For the text-containing cell, return its midpoint in (x, y) coordinate format. 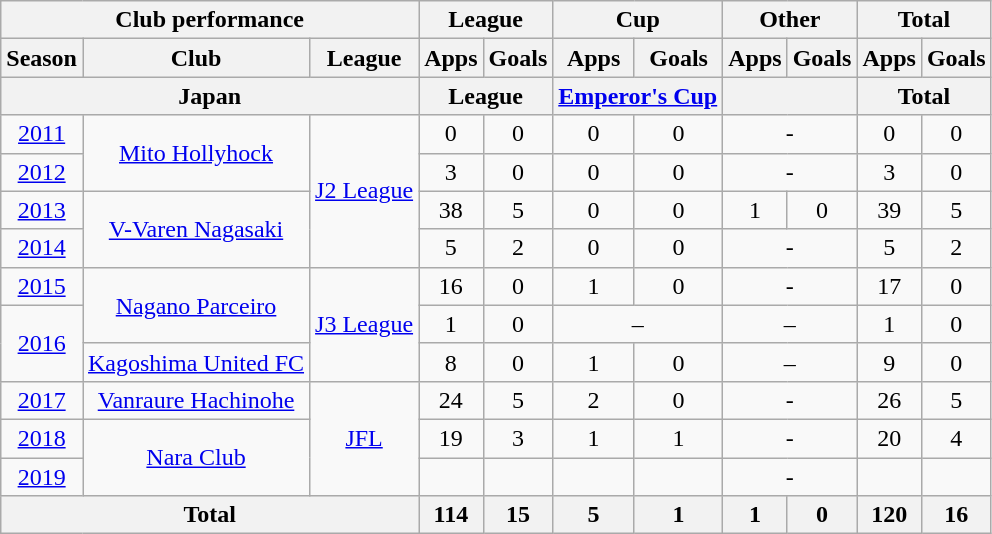
Other (790, 20)
39 (889, 210)
Season (42, 58)
J3 League (364, 324)
8 (451, 362)
114 (451, 515)
Cup (638, 20)
Club (196, 58)
V-Varen Nagasaki (196, 229)
Emperor's Cup (638, 96)
2018 (42, 438)
38 (451, 210)
2016 (42, 343)
Vanraure Hachinohe (196, 400)
Kagoshima United FC (196, 362)
JFL (364, 438)
Club performance (210, 20)
Nagano Parceiro (196, 305)
26 (889, 400)
Japan (210, 96)
2013 (42, 210)
Mito Hollyhock (196, 153)
24 (451, 400)
9 (889, 362)
2019 (42, 477)
2014 (42, 248)
19 (451, 438)
15 (518, 515)
4 (956, 438)
J2 League (364, 191)
2012 (42, 172)
2015 (42, 286)
2011 (42, 134)
20 (889, 438)
Nara Club (196, 457)
120 (889, 515)
17 (889, 286)
2017 (42, 400)
